Find where the given text appears and provide that cell's center as (x, y) coordinate. 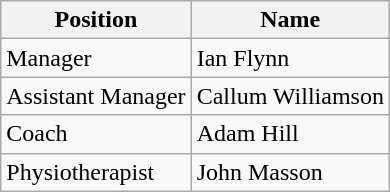
John Masson (290, 172)
Physiotherapist (96, 172)
Ian Flynn (290, 58)
Position (96, 20)
Assistant Manager (96, 96)
Name (290, 20)
Callum Williamson (290, 96)
Adam Hill (290, 134)
Coach (96, 134)
Manager (96, 58)
